For the text-containing cell, return its midpoint in (X, Y) coordinate format. 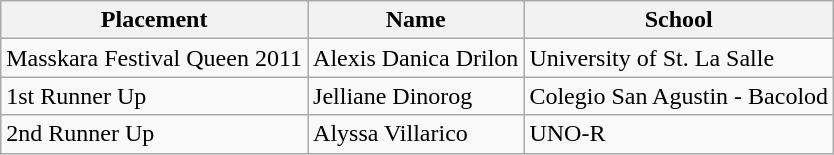
University of St. La Salle (679, 58)
Name (416, 20)
1st Runner Up (154, 96)
2nd Runner Up (154, 134)
Placement (154, 20)
Jelliane Dinorog (416, 96)
Colegio San Agustin - Bacolod (679, 96)
Alyssa Villarico (416, 134)
Alexis Danica Drilon (416, 58)
UNO-R (679, 134)
School (679, 20)
Masskara Festival Queen 2011 (154, 58)
